Locate the cell with the specified text and output its (X, Y) center coordinate. 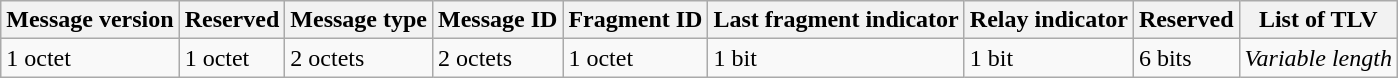
Message type (359, 20)
Last fragment indicator (836, 20)
Message version (90, 20)
Fragment ID (636, 20)
List of TLV (1318, 20)
6 bits (1186, 58)
Variable length (1318, 58)
Relay indicator (1048, 20)
Message ID (498, 20)
